Scan for the cell matching the given text and deliver its (x, y) coordinate at center. 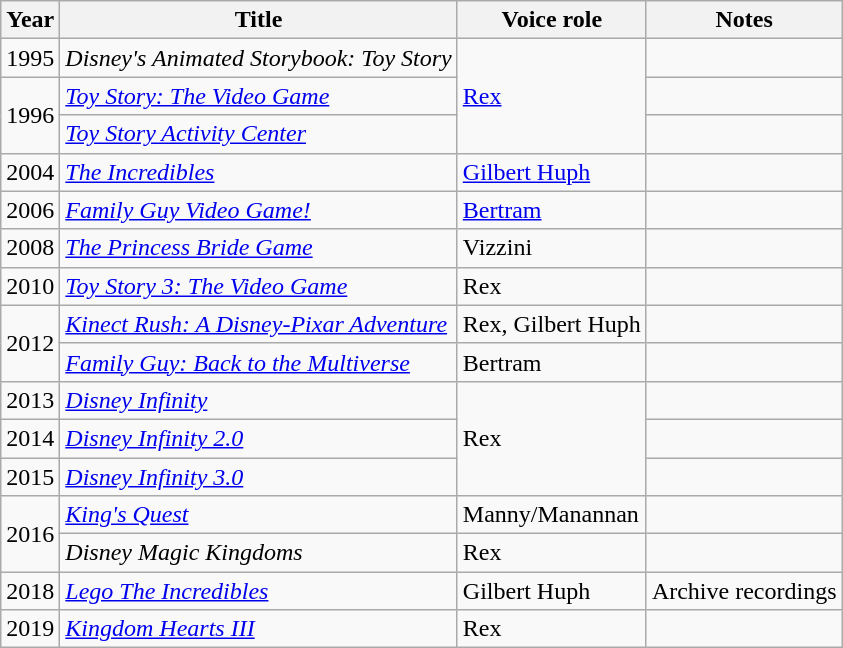
1995 (30, 58)
Toy Story Activity Center (259, 134)
2013 (30, 400)
2010 (30, 286)
Year (30, 20)
Lego The Incredibles (259, 591)
2004 (30, 172)
Notes (744, 20)
Toy Story: The Video Game (259, 96)
Disney Infinity 3.0 (259, 477)
Family Guy Video Game! (259, 210)
Voice role (552, 20)
Family Guy: Back to the Multiverse (259, 362)
2008 (30, 248)
2018 (30, 591)
2006 (30, 210)
Rex, Gilbert Huph (552, 324)
1996 (30, 115)
2015 (30, 477)
2014 (30, 438)
Title (259, 20)
Manny/Manannan (552, 515)
Kingdom Hearts III (259, 629)
Disney's Animated Storybook: Toy Story (259, 58)
King's Quest (259, 515)
Disney Infinity (259, 400)
Disney Infinity 2.0 (259, 438)
Toy Story 3: The Video Game (259, 286)
2016 (30, 534)
Disney Magic Kingdoms (259, 553)
Kinect Rush: A Disney-Pixar Adventure (259, 324)
2019 (30, 629)
The Princess Bride Game (259, 248)
Vizzini (552, 248)
The Incredibles (259, 172)
2012 (30, 343)
Archive recordings (744, 591)
